Provide the [x, y] coordinate of the cell's center where the given text is located.  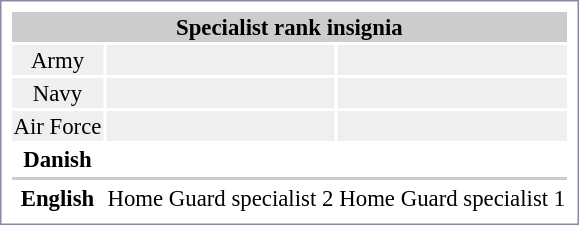
Danish [58, 159]
English [58, 198]
Home Guard specialist 1 [452, 198]
Home Guard specialist 2 [220, 198]
Army [58, 60]
Navy [58, 93]
Air Force [58, 126]
Specialist rank insignia [290, 27]
